Return the (x, y) coordinate for the center point of the cell that contains the specified text.  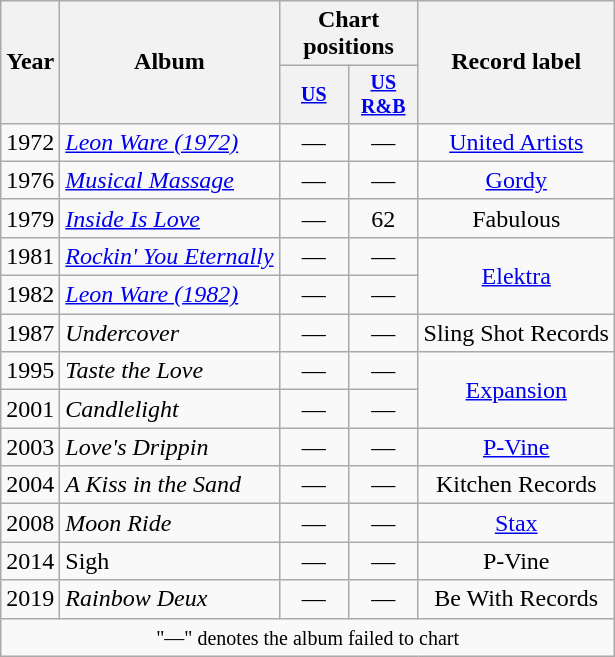
Chart positions (348, 34)
1976 (30, 180)
62 (384, 218)
1972 (30, 142)
Rockin' You Eternally (170, 256)
Musical Massage (170, 180)
Album (170, 62)
2008 (30, 523)
1987 (30, 333)
Leon Ware (1982) (170, 295)
Kitchen Records (516, 485)
Sling Shot Records (516, 333)
Inside Is Love (170, 218)
2003 (30, 447)
2014 (30, 561)
Taste the Love (170, 371)
1979 (30, 218)
Rainbow Deux (170, 599)
Undercover (170, 333)
Record label (516, 62)
A Kiss in the Sand (170, 485)
Stax (516, 523)
Moon Ride (170, 523)
"—" denotes the album failed to chart (308, 637)
2001 (30, 409)
1995 (30, 371)
Love's Drippin (170, 447)
Expansion (516, 390)
USR&B (384, 94)
2019 (30, 599)
Sigh (170, 561)
United Artists (516, 142)
2004 (30, 485)
US (314, 94)
Candlelight (170, 409)
Year (30, 62)
1981 (30, 256)
Be With Records (516, 599)
Gordy (516, 180)
Fabulous (516, 218)
1982 (30, 295)
Elektra (516, 275)
Leon Ware (1972) (170, 142)
